Identify which cell holds the provided text, then report its [X, Y] central coordinate. 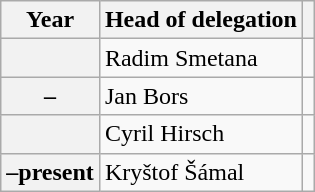
Cyril Hirsch [200, 134]
Radim Smetana [200, 58]
–present [50, 172]
Jan Bors [200, 96]
Head of delegation [200, 20]
Year [50, 20]
Kryštof Šámal [200, 172]
– [50, 96]
